Extract the [X, Y] coordinate from the center of the cell holding the provided text.  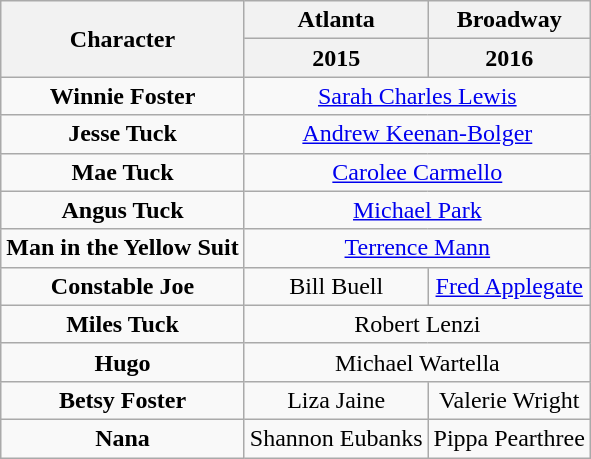
2016 [509, 58]
Fred Applegate [509, 286]
Man in the Yellow Suit [123, 248]
Pippa Pearthree [509, 438]
Terrence Mann [417, 248]
Carolee Carmello [417, 172]
Hugo [123, 362]
Character [123, 39]
Valerie Wright [509, 400]
Robert Lenzi [417, 324]
Angus Tuck [123, 210]
Andrew Keenan-Bolger [417, 134]
Nana [123, 438]
Jesse Tuck [123, 134]
2015 [336, 58]
Shannon Eubanks [336, 438]
Winnie Foster [123, 96]
Atlanta [336, 20]
Constable Joe [123, 286]
Broadway [509, 20]
Liza Jaine [336, 400]
Bill Buell [336, 286]
Michael Wartella [417, 362]
Sarah Charles Lewis [417, 96]
Miles Tuck [123, 324]
Michael Park [417, 210]
Mae Tuck [123, 172]
Betsy Foster [123, 400]
